Search for the cell housing the specified text and yield its (X, Y) center coordinate. 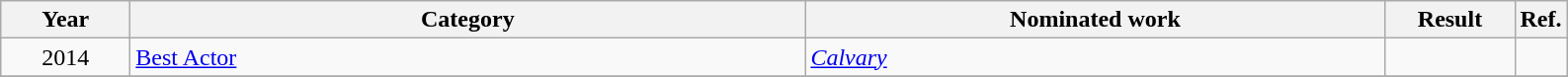
Year (65, 20)
Category (468, 20)
Best Actor (468, 57)
Result (1450, 20)
Calvary (1095, 57)
2014 (65, 57)
Ref. (1541, 20)
Nominated work (1095, 20)
